Identify which cell holds the provided text, then report its [x, y] central coordinate. 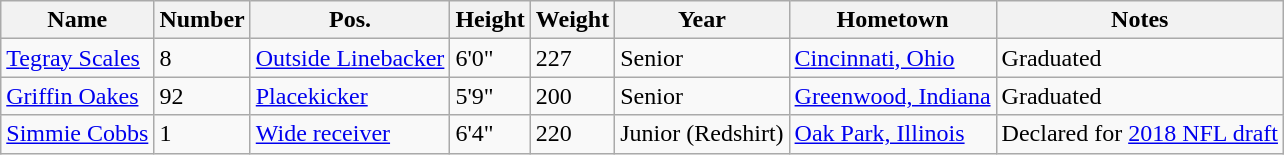
6'0" [490, 58]
Cincinnati, Ohio [892, 58]
Wide receiver [350, 134]
227 [572, 58]
Placekicker [350, 96]
Notes [1140, 20]
1 [202, 134]
Hometown [892, 20]
220 [572, 134]
Weight [572, 20]
Pos. [350, 20]
92 [202, 96]
Year [702, 20]
Greenwood, Indiana [892, 96]
Junior (Redshirt) [702, 134]
200 [572, 96]
6'4" [490, 134]
Tegray Scales [78, 58]
Declared for 2018 NFL draft [1140, 134]
Griffin Oakes [78, 96]
Outside Linebacker [350, 58]
Height [490, 20]
Number [202, 20]
Simmie Cobbs [78, 134]
Oak Park, Illinois [892, 134]
5'9" [490, 96]
Name [78, 20]
8 [202, 58]
